Return the [x, y] coordinate for the center point of the cell that contains the specified text.  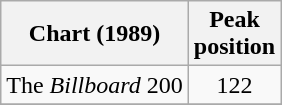
The Billboard 200 [95, 85]
Chart (1989) [95, 34]
122 [234, 85]
Peakposition [234, 34]
